Search for the cell housing the specified text and yield its (X, Y) center coordinate. 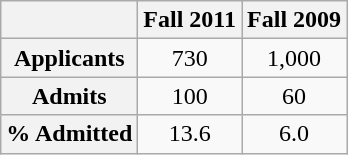
100 (190, 96)
13.6 (190, 134)
Admits (70, 96)
60 (294, 96)
6.0 (294, 134)
Applicants (70, 58)
1,000 (294, 58)
Fall 2011 (190, 20)
730 (190, 58)
Fall 2009 (294, 20)
% Admitted (70, 134)
